Extract the (X, Y) coordinate from the center of the cell holding the provided text.  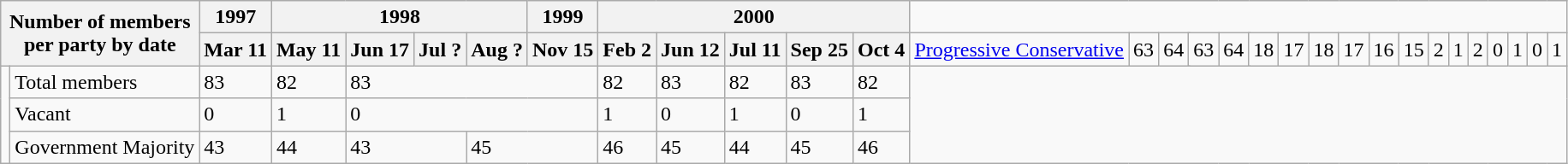
Government Majority (104, 147)
Nov 15 (562, 50)
Jun 12 (691, 50)
Progressive Conservative (1019, 50)
Number of membersper party by date (100, 33)
2000 (754, 17)
Sep 25 (819, 50)
Jul 11 (755, 50)
Total members (104, 82)
1997 (236, 17)
1998 (399, 17)
15 (1414, 50)
Aug ? (497, 50)
Feb 2 (627, 50)
Vacant (104, 114)
Jun 17 (380, 50)
16 (1383, 50)
May 11 (308, 50)
Oct 4 (881, 50)
Mar 11 (236, 50)
1999 (562, 17)
Jul ? (440, 50)
